Output the (X, Y) coordinate of the center of the cell containing the given text.  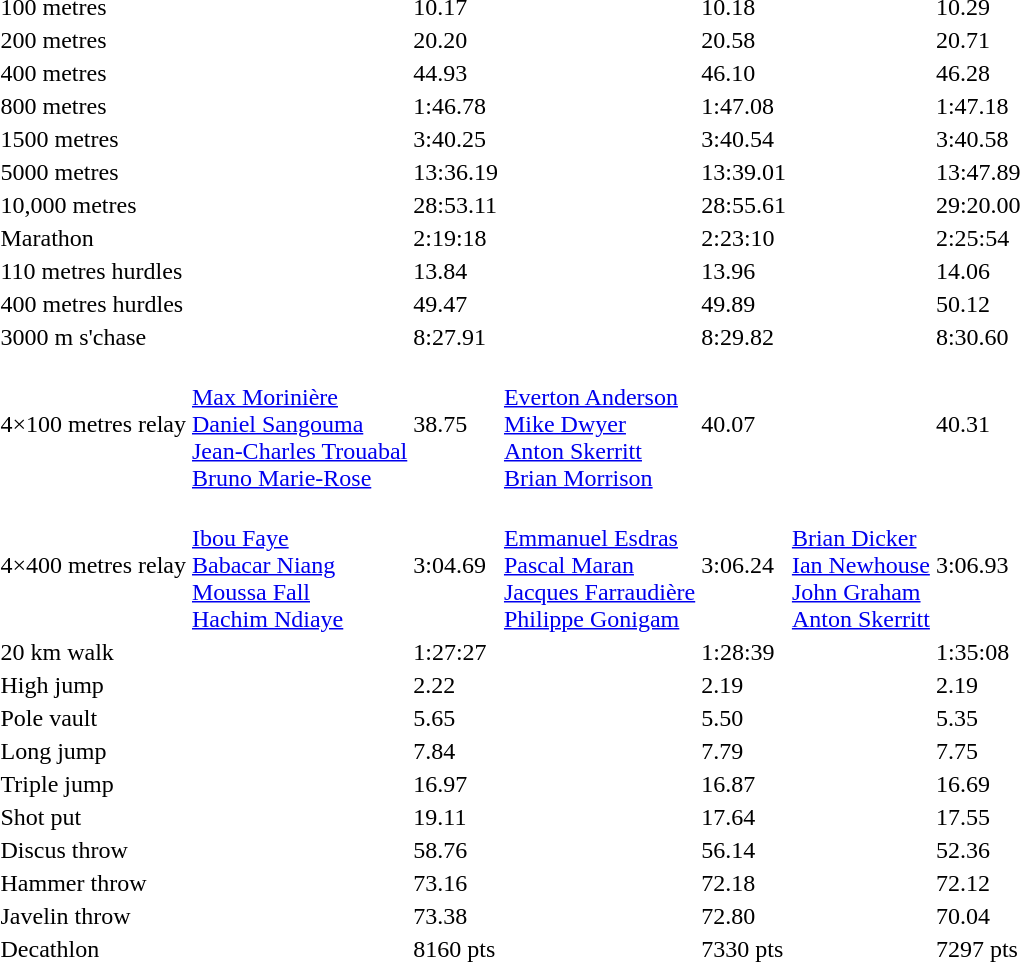
13:36.19 (456, 172)
7.79 (744, 751)
8:27.91 (456, 337)
2.19 (744, 685)
20.58 (744, 40)
7.84 (456, 751)
1:28:39 (744, 652)
2:19:18 (456, 238)
72.80 (744, 916)
58.76 (456, 850)
73.16 (456, 883)
46.10 (744, 73)
17.64 (744, 817)
1:47.08 (744, 106)
28:55.61 (744, 205)
3:06.24 (744, 565)
56.14 (744, 850)
13.96 (744, 271)
28:53.11 (456, 205)
5.50 (744, 718)
73.38 (456, 916)
72.18 (744, 883)
2:23:10 (744, 238)
Brian DickerIan NewhouseJohn GrahamAnton Skerritt (860, 565)
5.65 (456, 718)
Ibou FayeBabacar NiangMoussa FallHachim Ndiaye (299, 565)
Max MorinièreDaniel SangoumaJean-Charles TrouabalBruno Marie-Rose (299, 424)
16.87 (744, 784)
3:40.54 (744, 139)
Everton AndersonMike DwyerAnton SkerrittBrian Morrison (599, 424)
1:46.78 (456, 106)
49.89 (744, 304)
13:39.01 (744, 172)
38.75 (456, 424)
16.97 (456, 784)
3:40.25 (456, 139)
20.20 (456, 40)
13.84 (456, 271)
44.93 (456, 73)
49.47 (456, 304)
Emmanuel EsdrasPascal MaranJacques FarraudièrePhilippe Gonigam (599, 565)
2.22 (456, 685)
8:29.82 (744, 337)
3:04.69 (456, 565)
40.07 (744, 424)
1:27:27 (456, 652)
19.11 (456, 817)
